From the cell containing the given text, extract its center point as [x, y] coordinate. 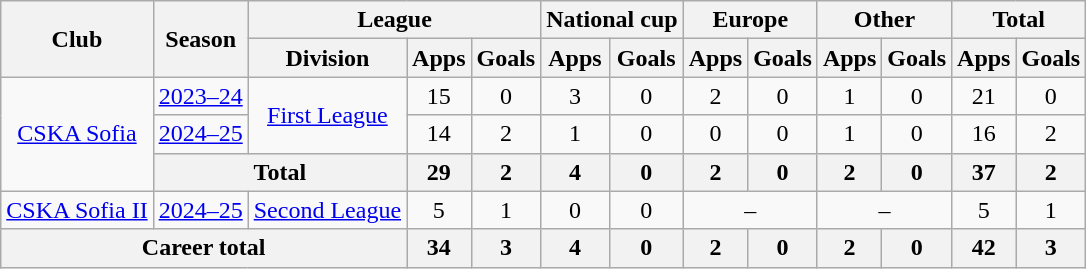
CSKA Sofia [77, 134]
14 [439, 134]
2023–24 [200, 96]
First League [327, 115]
34 [439, 248]
CSKA Sofia II [77, 210]
Europe [750, 20]
Season [200, 39]
21 [984, 96]
National cup [612, 20]
15 [439, 96]
Second League [327, 210]
29 [439, 172]
Division [327, 58]
37 [984, 172]
42 [984, 248]
16 [984, 134]
Club [77, 39]
Other [884, 20]
League [394, 20]
Career total [204, 248]
